Capture the cell that displays the provided text and extract its (x, y) central coordinate. 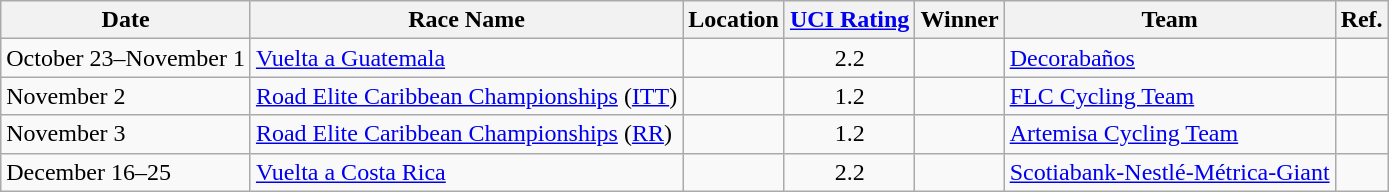
Artemisa Cycling Team (1170, 134)
UCI Rating (849, 20)
November 3 (126, 134)
Decorabaños (1170, 58)
Location (734, 20)
Date (126, 20)
Road Elite Caribbean Championships (RR) (466, 134)
FLC Cycling Team (1170, 96)
October 23–November 1 (126, 58)
Winner (960, 20)
Road Elite Caribbean Championships (ITT) (466, 96)
Vuelta a Guatemala (466, 58)
Ref. (1362, 20)
November 2 (126, 96)
December 16–25 (126, 172)
Team (1170, 20)
Vuelta a Costa Rica (466, 172)
Race Name (466, 20)
Scotiabank-Nestlé-Métrica-Giant (1170, 172)
